Return [x, y] of the center of cell containing provided text 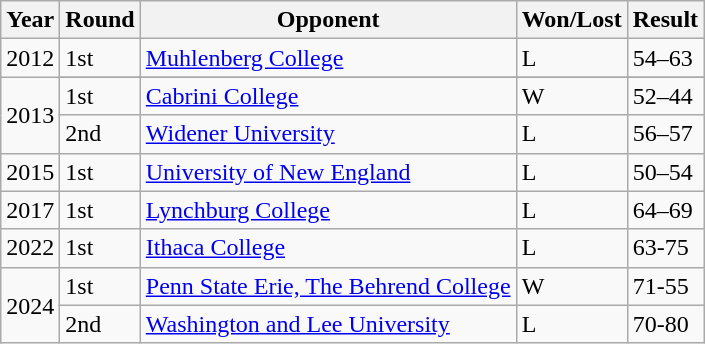
Cabrini College [328, 96]
50–54 [665, 172]
University of New England [328, 172]
Penn State Erie, The Behrend College [328, 286]
Washington and Lee University [328, 324]
64–69 [665, 210]
52–44 [665, 96]
63-75 [665, 248]
Opponent [328, 20]
2017 [30, 210]
Round [100, 20]
2013 [30, 115]
56–57 [665, 134]
2012 [30, 58]
Muhlenberg College [328, 58]
Won/Lost [572, 20]
Result [665, 20]
Lynchburg College [328, 210]
Widener University [328, 134]
2015 [30, 172]
54–63 [665, 58]
Year [30, 20]
2022 [30, 248]
71-55 [665, 286]
Ithaca College [328, 248]
2024 [30, 305]
70-80 [665, 324]
